Return the (x, y) coordinate for the center point of the cell that contains the specified text.  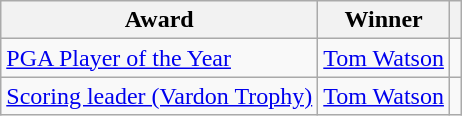
Winner (384, 20)
Award (160, 20)
PGA Player of the Year (160, 58)
Scoring leader (Vardon Trophy) (160, 96)
